Identify which cell holds the provided text, then report its [x, y] central coordinate. 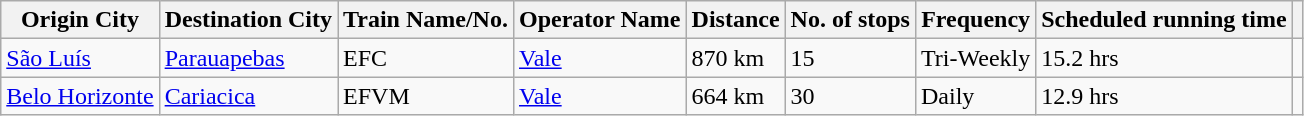
30 [850, 96]
Parauapebas [248, 58]
Origin City [80, 20]
Operator Name [600, 20]
Frequency [975, 20]
Train Name/No. [426, 20]
Belo Horizonte [80, 96]
664 km [736, 96]
Destination City [248, 20]
Daily [975, 96]
12.9 hrs [1164, 96]
São Luís [80, 58]
No. of stops [850, 20]
EFC [426, 58]
Tri-Weekly [975, 58]
EFVM [426, 96]
Cariacica [248, 96]
15.2 hrs [1164, 58]
15 [850, 58]
870 km [736, 58]
Scheduled running time [1164, 20]
Distance [736, 20]
